Find where the given text appears and provide that cell's center as (x, y) coordinate. 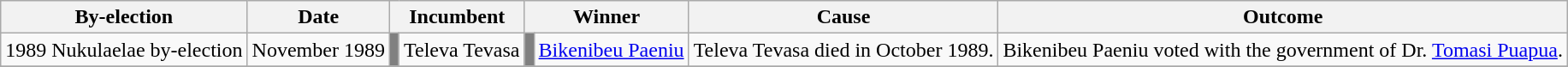
Date (318, 17)
Bikenibeu Paeniu voted with the government of Dr. Tomasi Puapua. (1283, 50)
Outcome (1283, 17)
By-election (124, 17)
November 1989 (318, 50)
Winner (606, 17)
Incumbent (457, 17)
Televa Tevasa (462, 50)
Bikenibeu Paeniu (611, 50)
1989 Nukulaelae by-election (124, 50)
Televa Tevasa died in October 1989. (843, 50)
Cause (843, 17)
